Provide the [x, y] coordinate of the cell's center where the given text is located.  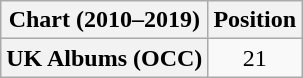
UK Albums (OCC) [104, 58]
21 [255, 58]
Chart (2010–2019) [104, 20]
Position [255, 20]
